Scan for the cell matching the given text and deliver its [x, y] coordinate at center. 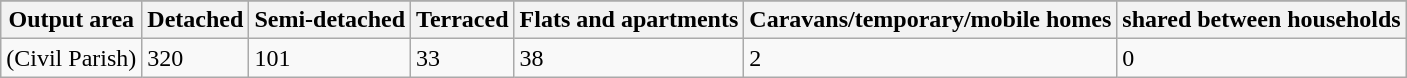
2 [930, 58]
Flats and apartments [629, 20]
101 [330, 58]
0 [1262, 58]
320 [196, 58]
38 [629, 58]
shared between households [1262, 20]
(Civil Parish) [72, 58]
Output area [72, 20]
Semi-detached [330, 20]
Terraced [462, 20]
33 [462, 58]
Detached [196, 20]
Caravans/temporary/mobile homes [930, 20]
